Output the (x, y) coordinate of the center of the cell containing the given text.  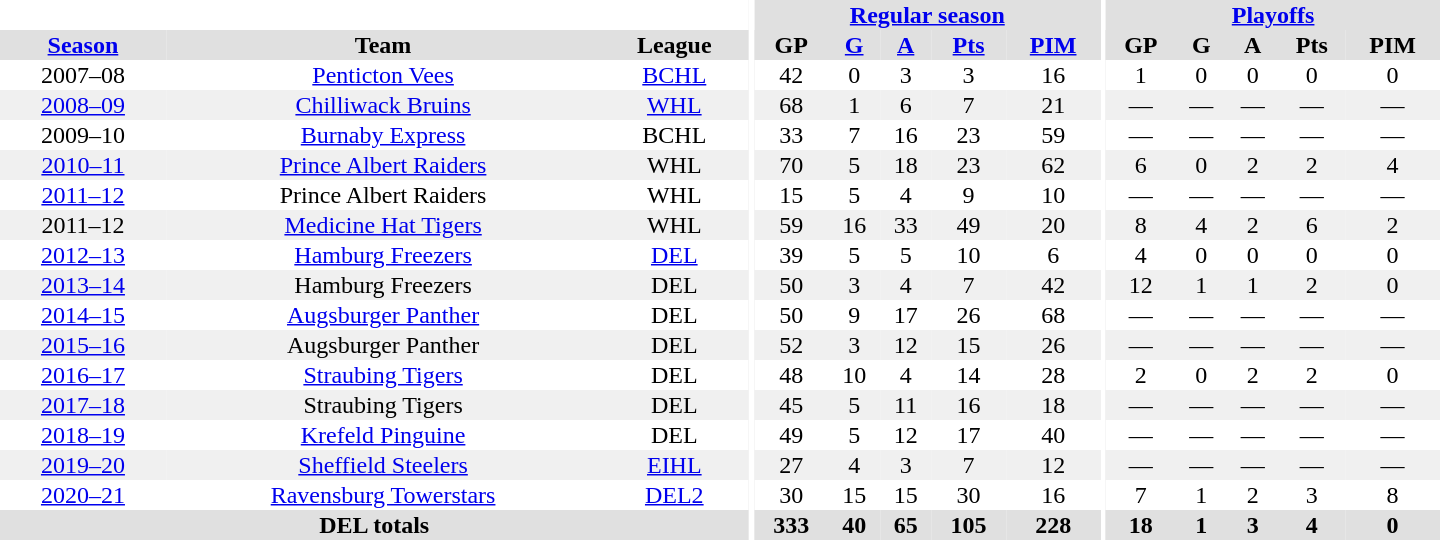
Regular season (927, 15)
228 (1054, 525)
Team (383, 45)
105 (968, 525)
21 (1054, 105)
DEL totals (374, 525)
45 (791, 405)
20 (1054, 225)
Ravensburg Towerstars (383, 495)
48 (791, 375)
28 (1054, 375)
Medicine Hat Tigers (383, 225)
333 (791, 525)
2013–14 (83, 285)
Season (83, 45)
EIHL (674, 465)
65 (906, 525)
27 (791, 465)
2018–19 (83, 435)
2010–11 (83, 165)
2019–20 (83, 465)
Krefeld Pinguine (383, 435)
2017–18 (83, 405)
2007–08 (83, 75)
14 (968, 375)
2009–10 (83, 135)
2016–17 (83, 375)
2015–16 (83, 345)
Playoffs (1273, 15)
11 (906, 405)
Chilliwack Bruins (383, 105)
2012–13 (83, 255)
52 (791, 345)
70 (791, 165)
39 (791, 255)
62 (1054, 165)
Burnaby Express (383, 135)
2014–15 (83, 315)
Penticton Vees (383, 75)
Sheffield Steelers (383, 465)
2008–09 (83, 105)
2020–21 (83, 495)
DEL2 (674, 495)
League (674, 45)
